Pinpoint the cell where the given text exists, returning its (X, Y) midpoint coordinate. 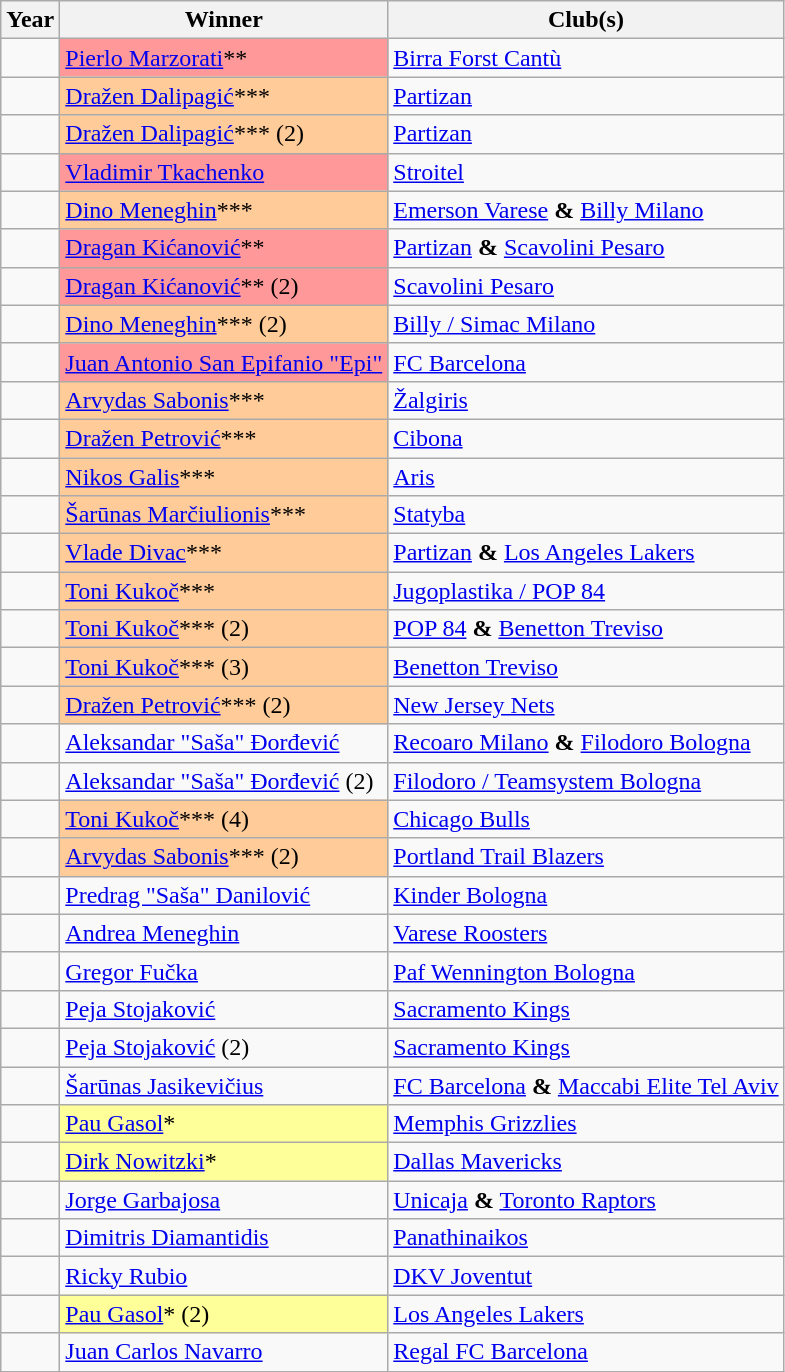
Recoaro Milano & Filodoro Bologna (586, 743)
Dražen Dalipagić*** (2) (224, 134)
Winner (224, 20)
Dragan Kićanović** (224, 248)
Toni Kukoč*** (2) (224, 629)
Toni Kukoč*** (3) (224, 667)
Emerson Varese & Billy Milano (586, 210)
Memphis Grizzlies (586, 1124)
Peja Stojaković (2) (224, 1047)
Dražen Petrović*** (224, 438)
Žalgiris (586, 400)
Juan Antonio San Epifanio "Epi" (224, 362)
Toni Kukoč*** (4) (224, 819)
Scavolini Pesaro (586, 286)
Cibona (586, 438)
Dražen Petrović*** (2) (224, 705)
Pau Gasol* (224, 1124)
Aleksandar "Saša" Đorđević (2) (224, 781)
Vlade Divac*** (224, 553)
Gregor Fučka (224, 971)
Partizan & Los Angeles Lakers (586, 553)
Kinder Bologna (586, 895)
Dallas Mavericks (586, 1162)
POP 84 & Benetton Treviso (586, 629)
Nikos Galis*** (224, 477)
Unicaja & Toronto Raptors (586, 1200)
Paf Wennington Bologna (586, 971)
New Jersey Nets (586, 705)
Jorge Garbajosa (224, 1200)
Birra Forst Cantù (586, 58)
Toni Kukoč*** (224, 591)
Chicago Bulls (586, 819)
Benetton Treviso (586, 667)
Dragan Kićanović** (2) (224, 286)
Dražen Dalipagić*** (224, 96)
Billy / Simac Milano (586, 324)
Predrag "Saša" Danilović (224, 895)
Peja Stojaković (224, 1009)
Ricky Rubio (224, 1276)
DKV Joventut (586, 1276)
Club(s) (586, 20)
Varese Roosters (586, 933)
Portland Trail Blazers (586, 857)
Pau Gasol* (2) (224, 1314)
Dino Meneghin*** (224, 210)
Šarūnas Jasikevičius (224, 1085)
Stroitel (586, 172)
Los Angeles Lakers (586, 1314)
Šarūnas Marčiulionis*** (224, 515)
FC Barcelona & Maccabi Elite Tel Aviv (586, 1085)
Pierlo Marzorati** (224, 58)
Arvydas Sabonis*** (2) (224, 857)
Statyba (586, 515)
Juan Carlos Navarro (224, 1352)
Regal FC Barcelona (586, 1352)
Dimitris Diamantidis (224, 1238)
Aleksandar "Saša" Đorđević (224, 743)
Vladimir Tkachenko (224, 172)
Aris (586, 477)
Partizan & Scavolini Pesaro (586, 248)
Year (30, 20)
FC Barcelona (586, 362)
Panathinaikos (586, 1238)
Filodoro / Teamsystem Bologna (586, 781)
Dino Meneghin*** (2) (224, 324)
Jugoplastika / POP 84 (586, 591)
Dirk Nowitzki* (224, 1162)
Arvydas Sabonis*** (224, 400)
Andrea Meneghin (224, 933)
